Return (x, y) of the center of cell containing provided text 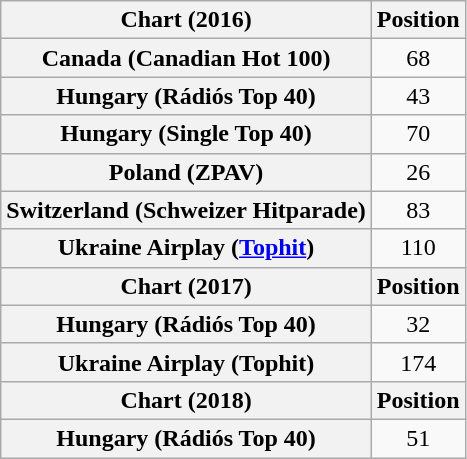
26 (418, 172)
68 (418, 58)
110 (418, 248)
Canada (Canadian Hot 100) (186, 58)
83 (418, 210)
174 (418, 362)
70 (418, 134)
Chart (2016) (186, 20)
Switzerland (Schweizer Hitparade) (186, 210)
43 (418, 96)
32 (418, 324)
Chart (2018) (186, 400)
51 (418, 438)
Chart (2017) (186, 286)
Poland (ZPAV) (186, 172)
Hungary (Single Top 40) (186, 134)
